Extract the [x, y] coordinate from the center of the cell holding the provided text.  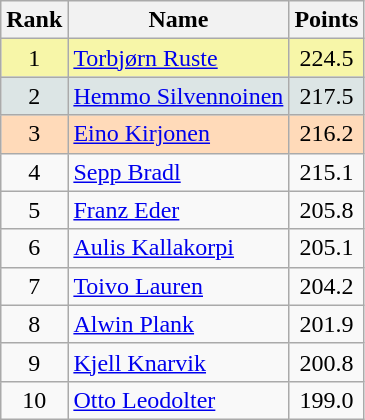
204.2 [326, 286]
Eino Kirjonen [178, 134]
205.8 [326, 210]
217.5 [326, 96]
5 [34, 210]
Franz Eder [178, 210]
6 [34, 248]
10 [34, 400]
Rank [34, 20]
Points [326, 20]
224.5 [326, 58]
201.9 [326, 324]
9 [34, 362]
Kjell Knarvik [178, 362]
200.8 [326, 362]
1 [34, 58]
Hemmo Silvennoinen [178, 96]
4 [34, 172]
7 [34, 286]
2 [34, 96]
216.2 [326, 134]
Torbjørn Ruste [178, 58]
3 [34, 134]
215.1 [326, 172]
8 [34, 324]
Aulis Kallakorpi [178, 248]
205.1 [326, 248]
Alwin Plank [178, 324]
Toivo Lauren [178, 286]
Name [178, 20]
Sepp Bradl [178, 172]
199.0 [326, 400]
Otto Leodolter [178, 400]
